Search for the cell housing the specified text and yield its [X, Y] center coordinate. 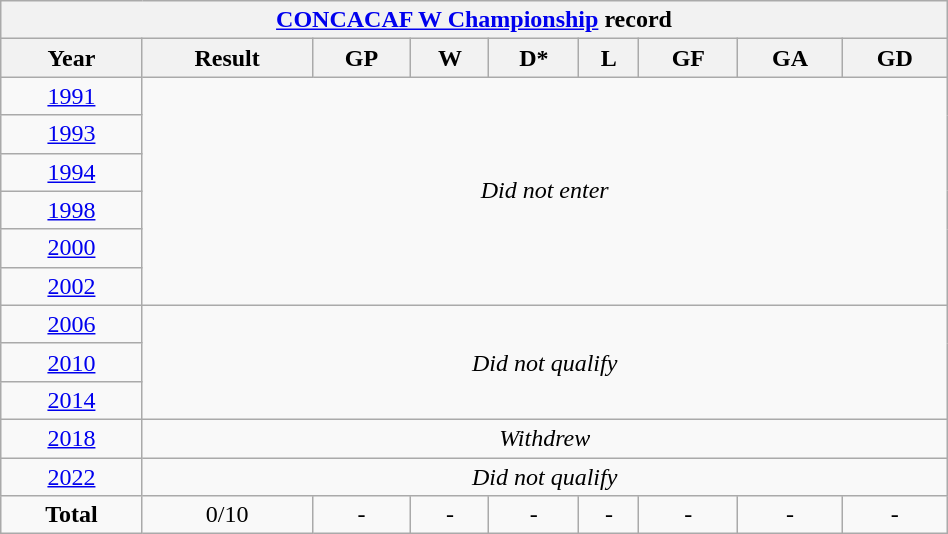
2022 [72, 477]
2006 [72, 324]
1991 [72, 96]
W [450, 58]
Withdrew [544, 438]
1998 [72, 210]
0/10 [227, 515]
L [609, 58]
2002 [72, 286]
2010 [72, 362]
2018 [72, 438]
1994 [72, 172]
GA [790, 58]
Result [227, 58]
Year [72, 58]
1993 [72, 134]
D* [534, 58]
GP [362, 58]
GF [688, 58]
2014 [72, 400]
GD [894, 58]
Total [72, 515]
Did not enter [544, 191]
CONCACAF W Championship record [474, 20]
2000 [72, 248]
